Identify which cell holds the provided text, then report its [x, y] central coordinate. 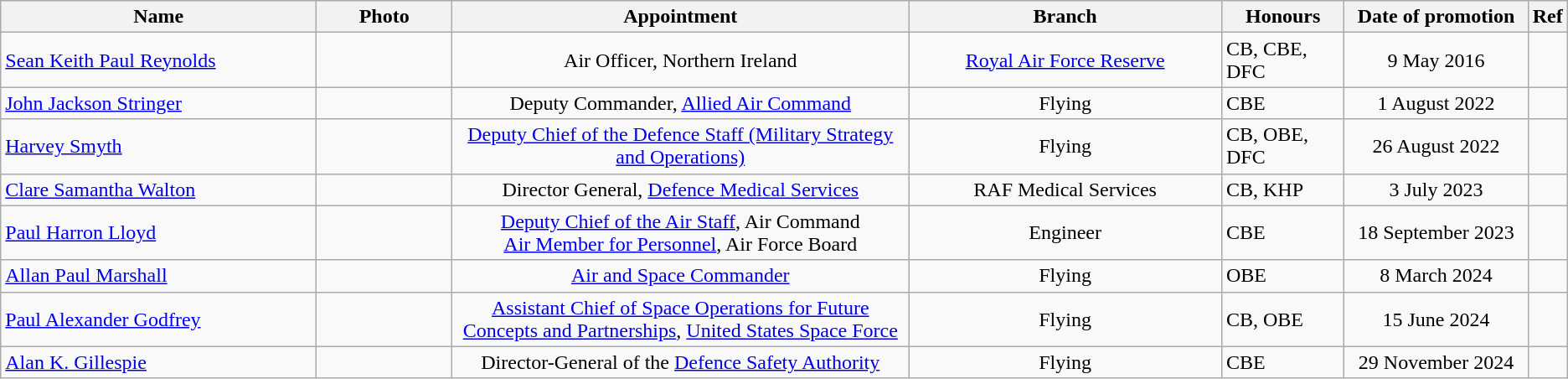
Deputy Chief of the Defence Staff (Military Strategy and Operations) [680, 146]
1 August 2022 [1436, 103]
Harvey Smyth [159, 146]
29 November 2024 [1436, 362]
Name [159, 17]
Date of promotion [1436, 17]
18 September 2023 [1436, 233]
Allan Paul Marshall [159, 276]
Director General, Defence Medical Services [680, 189]
Director-General of the Defence Safety Authority [680, 362]
Honours [1282, 17]
Clare Samantha Walton [159, 189]
Deputy Chief of the Air Staff, Air CommandAir Member for Personnel, Air Force Board [680, 233]
Paul Harron Lloyd [159, 233]
26 August 2022 [1436, 146]
Sean Keith Paul Reynolds [159, 60]
8 March 2024 [1436, 276]
CB, KHP [1282, 189]
CB, CBE, DFC [1282, 60]
Engineer [1065, 233]
Deputy Commander, Allied Air Command [680, 103]
Air and Space Commander [680, 276]
CB, OBE, DFC [1282, 146]
Photo [384, 17]
Appointment [680, 17]
Royal Air Force Reserve [1065, 60]
Paul Alexander Godfrey [159, 319]
John Jackson Stringer [159, 103]
9 May 2016 [1436, 60]
CB, OBE [1282, 319]
OBE [1282, 276]
Air Officer, Northern Ireland [680, 60]
RAF Medical Services [1065, 189]
Branch [1065, 17]
Ref [1548, 17]
15 June 2024 [1436, 319]
3 July 2023 [1436, 189]
Assistant Chief of Space Operations for Future Concepts and Partnerships, United States Space Force [680, 319]
Alan K. Gillespie [159, 362]
